Extract the (X, Y) coordinate from the center of the cell holding the provided text.  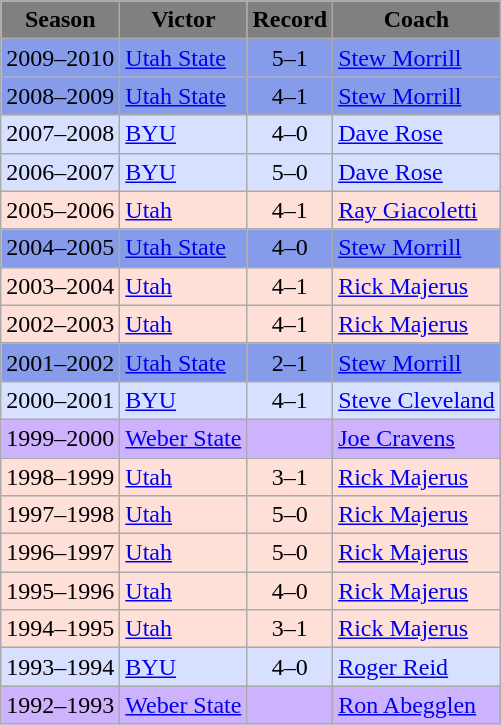
2004–2005 (60, 248)
2003–2004 (60, 286)
Ray Giacoletti (417, 210)
2006–2007 (60, 172)
1993–1994 (60, 667)
1999–2000 (60, 438)
1994–1995 (60, 629)
Coach (417, 20)
2008–2009 (60, 96)
5–1 (290, 58)
1995–1996 (60, 591)
2000–2001 (60, 400)
2005–2006 (60, 210)
2–1 (290, 362)
1997–1998 (60, 515)
Record (290, 20)
1996–1997 (60, 553)
Roger Reid (417, 667)
Season (60, 20)
2001–2002 (60, 362)
2009–2010 (60, 58)
Steve Cleveland (417, 400)
1998–1999 (60, 477)
Joe Cravens (417, 438)
Ron Abegglen (417, 705)
2007–2008 (60, 134)
2002–2003 (60, 324)
Victor (184, 20)
1992–1993 (60, 705)
